Capture the cell that displays the provided text and extract its (X, Y) central coordinate. 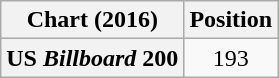
193 (231, 58)
Chart (2016) (92, 20)
US Billboard 200 (92, 58)
Position (231, 20)
